Identify which cell holds the provided text, then report its [x, y] central coordinate. 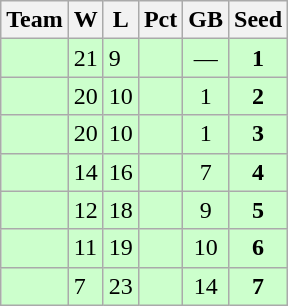
16 [120, 172]
12 [86, 210]
3 [258, 134]
Team [35, 20]
6 [258, 248]
2 [258, 96]
19 [120, 248]
5 [258, 210]
18 [120, 210]
Pct [160, 20]
L [120, 20]
23 [120, 286]
11 [86, 248]
— [206, 58]
GB [206, 20]
21 [86, 58]
Seed [258, 20]
4 [258, 172]
W [86, 20]
